Return (x, y) of the center of cell containing provided text 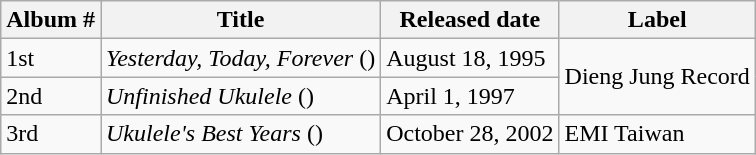
Released date (470, 20)
April 1, 1997 (470, 96)
Yesterday, Today, Forever () (240, 58)
August 18, 1995 (470, 58)
3rd (51, 134)
EMI Taiwan (657, 134)
Title (240, 20)
Label (657, 20)
Album # (51, 20)
Dieng Jung Record (657, 77)
1st (51, 58)
2nd (51, 96)
October 28, 2002 (470, 134)
Unfinished Ukulele () (240, 96)
Ukulele's Best Years () (240, 134)
